Find where the given text appears and provide that cell's center as [X, Y] coordinate. 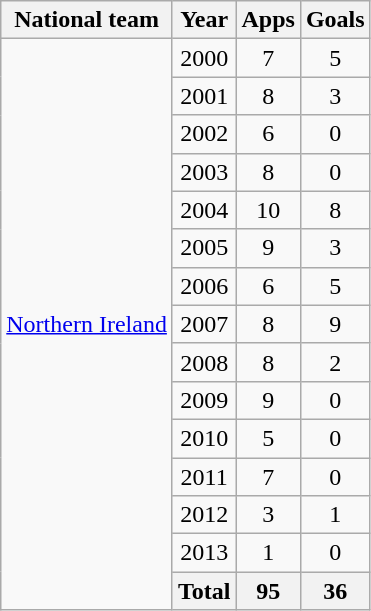
Total [204, 591]
2003 [204, 172]
2008 [204, 362]
36 [335, 591]
2009 [204, 400]
2005 [204, 248]
2000 [204, 58]
Apps [268, 20]
2002 [204, 134]
Goals [335, 20]
2001 [204, 96]
Year [204, 20]
2011 [204, 477]
95 [268, 591]
2004 [204, 210]
10 [268, 210]
2010 [204, 438]
2 [335, 362]
2006 [204, 286]
2007 [204, 324]
2012 [204, 515]
Northern Ireland [87, 324]
2013 [204, 553]
National team [87, 20]
